Pinpoint the cell where the given text exists, returning its [x, y] midpoint coordinate. 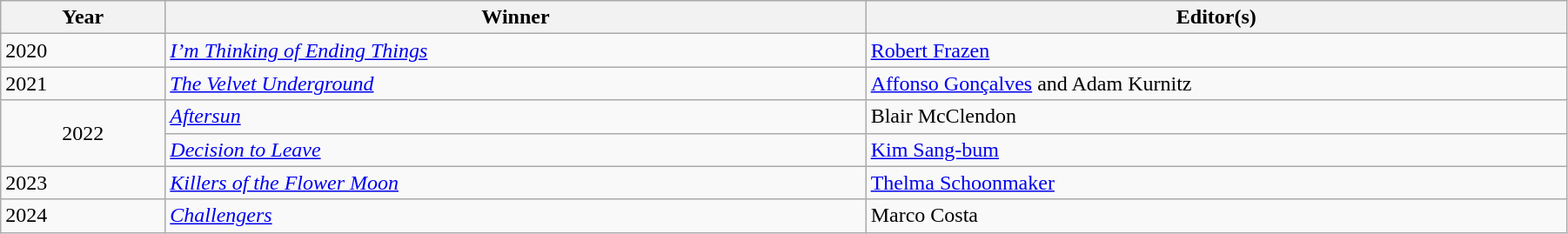
Affonso Gonçalves and Adam Kurnitz [1216, 84]
The Velvet Underground [515, 84]
2022 [84, 133]
Robert Frazen [1216, 50]
Marco Costa [1216, 216]
Killers of the Flower Moon [515, 183]
Editor(s) [1216, 17]
2024 [84, 216]
Thelma Schoonmaker [1216, 183]
2020 [84, 50]
2021 [84, 84]
I’m Thinking of Ending Things [515, 50]
Year [84, 17]
Decision to Leave [515, 150]
Challengers [515, 216]
Winner [515, 17]
2023 [84, 183]
Kim Sang-bum [1216, 150]
Blair McClendon [1216, 117]
Aftersun [515, 117]
